From the cell containing the given text, extract its center point as [x, y] coordinate. 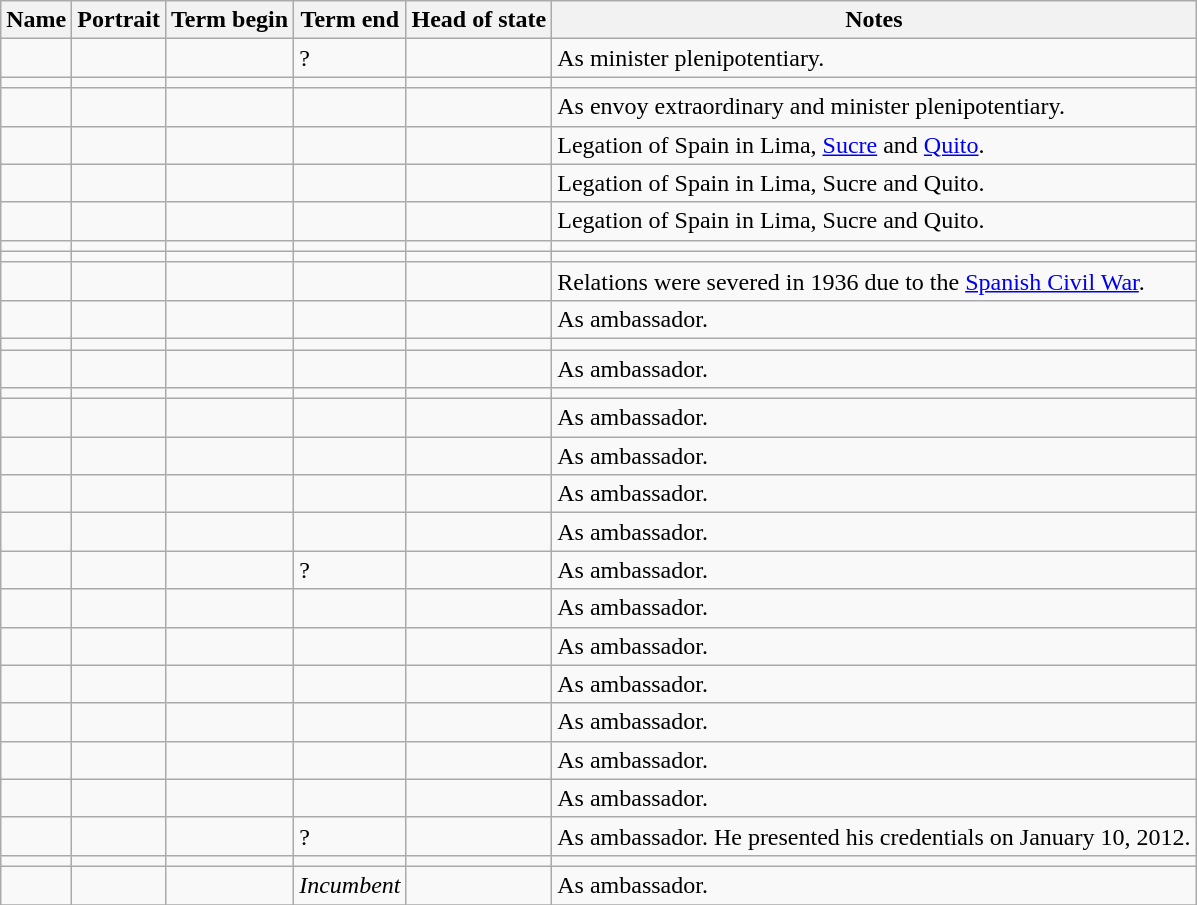
As minister plenipotentiary. [874, 58]
Incumbent [350, 885]
As ambassador. He presented his credentials on January 10, 2012. [874, 836]
Term begin [229, 20]
Head of state [479, 20]
Relations were severed in 1936 due to the Spanish Civil War. [874, 281]
Portrait [119, 20]
Notes [874, 20]
Term end [350, 20]
Name [36, 20]
As envoy extraordinary and minister plenipotentiary. [874, 107]
